Locate the cell with the specified text and output its [X, Y] center coordinate. 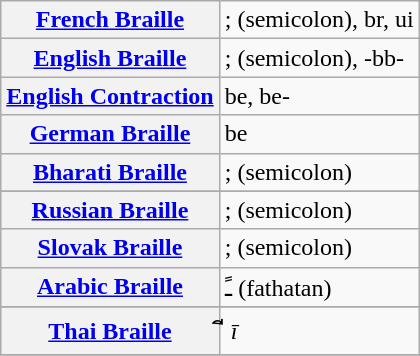
Thai Braille [110, 332]
French Braille [110, 20]
Slovak Braille [110, 248]
; (semicolon), br, ui [319, 20]
; (semicolon), -bb- [319, 58]
be, be- [319, 96]
Russian Braille [110, 210]
ี ī [319, 332]
English Contraction [110, 96]
German Braille [110, 134]
Bharati Braille [110, 172]
English Braille [110, 58]
Arabic Braille [110, 287]
ـً (fathatan) [319, 287]
be [319, 134]
